Find where the given text appears and provide that cell's center as [x, y] coordinate. 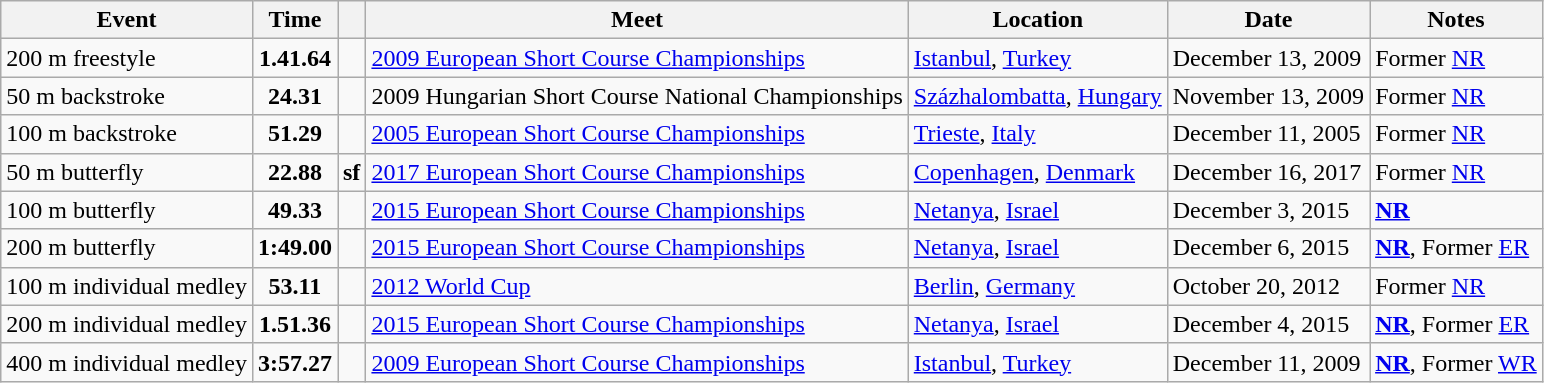
53.11 [294, 286]
1.41.64 [294, 58]
Berlin, Germany [1038, 286]
Location [1038, 20]
200 m butterfly [127, 248]
100 m individual medley [127, 286]
Százhalombatta, Hungary [1038, 96]
50 m backstroke [127, 96]
Time [294, 20]
NR [1456, 210]
3:57.27 [294, 362]
December 16, 2017 [1268, 172]
Event [127, 20]
Meet [637, 20]
1:49.00 [294, 248]
Copenhagen, Denmark [1038, 172]
400 m individual medley [127, 362]
22.88 [294, 172]
Notes [1456, 20]
100 m butterfly [127, 210]
December 4, 2015 [1268, 324]
50 m butterfly [127, 172]
November 13, 2009 [1268, 96]
2017 European Short Course Championships [637, 172]
December 13, 2009 [1268, 58]
51.29 [294, 134]
200 m individual medley [127, 324]
24.31 [294, 96]
NR, Former WR [1456, 362]
1.51.36 [294, 324]
100 m backstroke [127, 134]
December 11, 2005 [1268, 134]
December 11, 2009 [1268, 362]
October 20, 2012 [1268, 286]
200 m freestyle [127, 58]
2012 World Cup [637, 286]
December 6, 2015 [1268, 248]
sf [352, 172]
49.33 [294, 210]
December 3, 2015 [1268, 210]
2009 Hungarian Short Course National Championships [637, 96]
Date [1268, 20]
2005 European Short Course Championships [637, 134]
Trieste, Italy [1038, 134]
